Output the [x, y] coordinate of the center of the cell containing the given text.  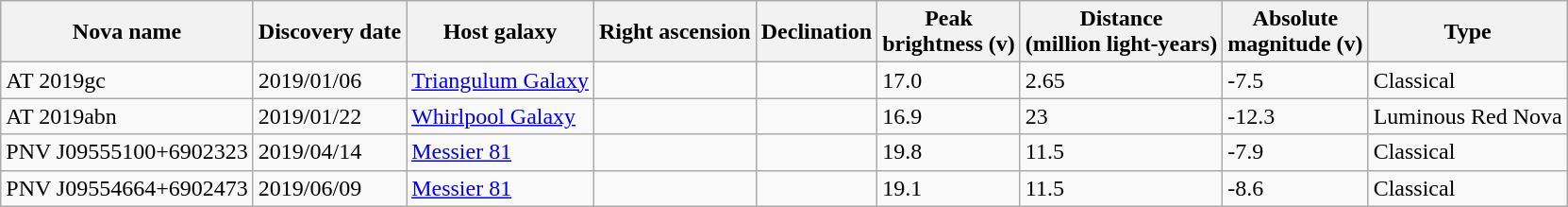
AT 2019gc [127, 80]
2019/04/14 [329, 152]
Right ascension [675, 32]
2019/06/09 [329, 188]
-7.9 [1295, 152]
17.0 [949, 80]
Host galaxy [500, 32]
Peakbrightness (v) [949, 32]
16.9 [949, 116]
Declination [816, 32]
Absolutemagnitude (v) [1295, 32]
Distance(million light-years) [1121, 32]
Nova name [127, 32]
2019/01/06 [329, 80]
-8.6 [1295, 188]
2.65 [1121, 80]
23 [1121, 116]
19.8 [949, 152]
2019/01/22 [329, 116]
PNV J09554664+6902473 [127, 188]
Triangulum Galaxy [500, 80]
Luminous Red Nova [1468, 116]
AT 2019abn [127, 116]
19.1 [949, 188]
-7.5 [1295, 80]
PNV J09555100+6902323 [127, 152]
Whirlpool Galaxy [500, 116]
Discovery date [329, 32]
-12.3 [1295, 116]
Type [1468, 32]
